For the text-containing cell, return its midpoint in (X, Y) coordinate format. 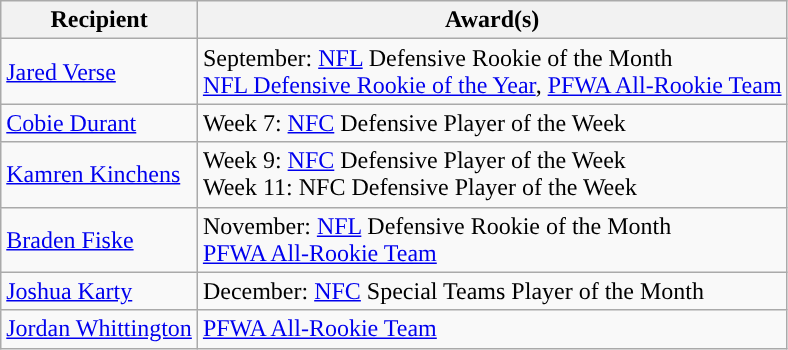
September: NFL Defensive Rookie of the MonthNFL Defensive Rookie of the Year, PFWA All-Rookie Team (492, 72)
Week 9: NFC Defensive Player of the WeekWeek 11: NFC Defensive Player of the Week (492, 174)
Cobie Durant (100, 123)
Kamren Kinchens (100, 174)
December: NFC Special Teams Player of the Month (492, 291)
PFWA All-Rookie Team (492, 329)
Braden Fiske (100, 240)
Week 7: NFC Defensive Player of the Week (492, 123)
Award(s) (492, 20)
November: NFL Defensive Rookie of the MonthPFWA All-Rookie Team (492, 240)
Jordan Whittington (100, 329)
Recipient (100, 20)
Joshua Karty (100, 291)
Jared Verse (100, 72)
